Detect which cell encompasses the target text, then output its (X, Y) center coordinate. 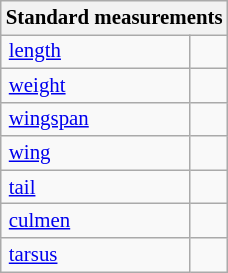
culmen (95, 221)
tarsus (95, 255)
wing (95, 153)
length (95, 51)
tail (95, 187)
Standard measurements (114, 18)
weight (95, 85)
wingspan (95, 119)
